Identify which cell holds the provided text, then report its (X, Y) central coordinate. 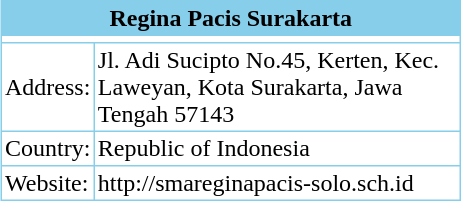
Republic of Indonesia (278, 148)
Website: (48, 182)
Jl. Adi Sucipto No.45, Kerten, Kec. Laweyan, Kota Surakarta, Jawa Tengah 57143 (278, 88)
Country: (48, 148)
http://smareginapacis-solo.sch.id (278, 182)
Regina Pacis Surakarta (231, 18)
Address: (48, 88)
